Scan for the cell matching the given text and deliver its (x, y) coordinate at center. 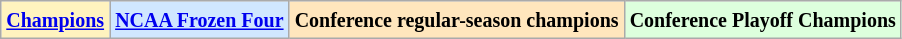
Conference Playoff Champions (762, 20)
Conference regular-season champions (456, 20)
Champions (56, 20)
NCAA Frozen Four (200, 20)
